Pinpoint the cell where the given text exists, returning its [x, y] midpoint coordinate. 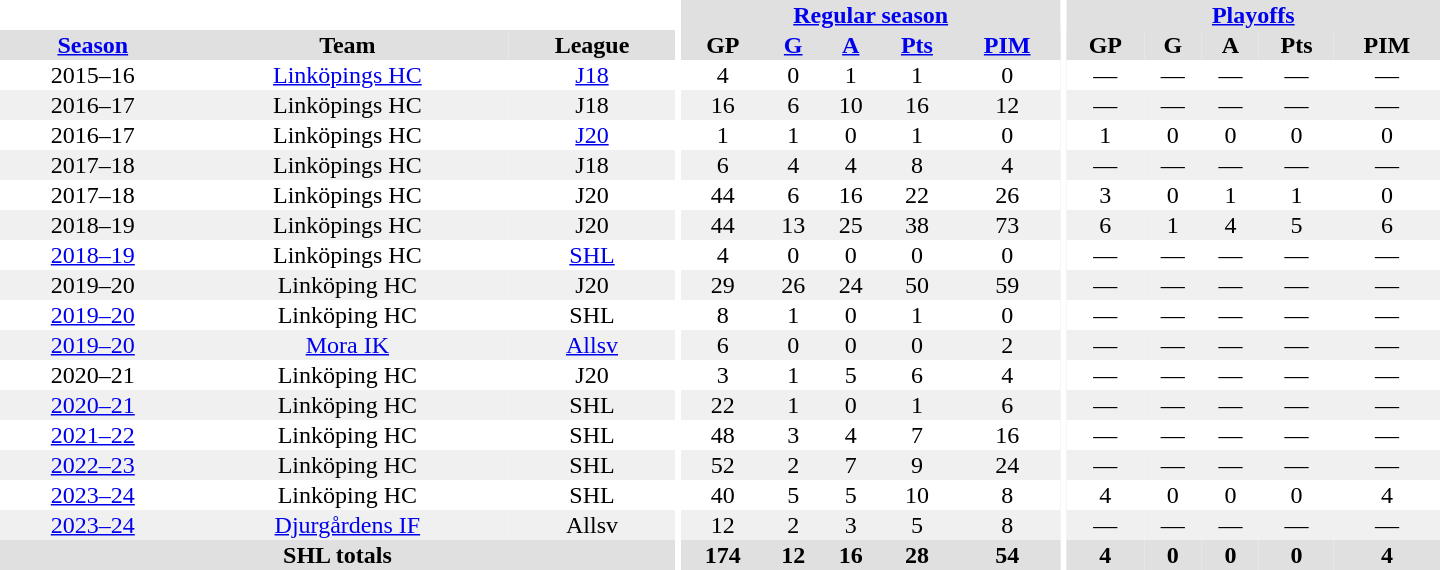
Mora IK [348, 345]
52 [722, 465]
Playoffs [1254, 15]
Season [93, 45]
28 [918, 555]
59 [1007, 285]
Regular season [870, 15]
2022–23 [93, 465]
League [592, 45]
29 [722, 285]
174 [722, 555]
2021–22 [93, 435]
Djurgårdens IF [348, 525]
54 [1007, 555]
38 [918, 225]
50 [918, 285]
48 [722, 435]
9 [918, 465]
2015–16 [93, 75]
25 [851, 225]
Team [348, 45]
73 [1007, 225]
SHL totals [338, 555]
13 [793, 225]
40 [722, 495]
